Pinpoint the cell where the given text exists, returning its (X, Y) midpoint coordinate. 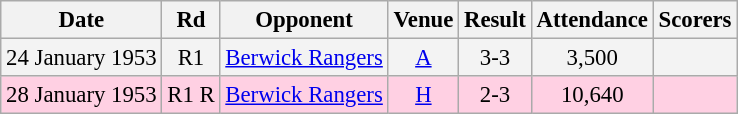
Date (82, 20)
Result (496, 20)
Opponent (304, 20)
R1 (191, 58)
Venue (424, 20)
28 January 1953 (82, 95)
10,640 (592, 95)
3-3 (496, 58)
R1 R (191, 95)
2-3 (496, 95)
Attendance (592, 20)
24 January 1953 (82, 58)
Rd (191, 20)
H (424, 95)
A (424, 58)
Scorers (695, 20)
3,500 (592, 58)
